Scan for the cell matching the given text and deliver its (x, y) coordinate at center. 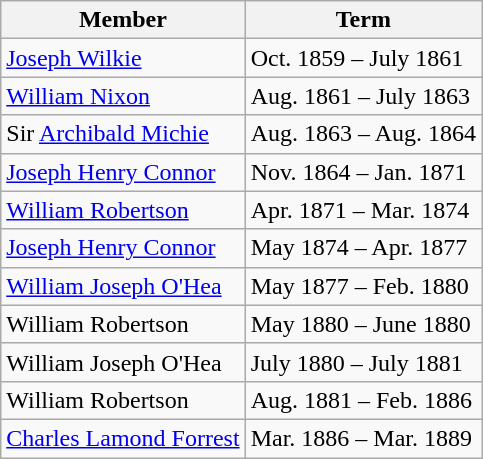
William Nixon (123, 96)
Aug. 1861 – July 1863 (363, 96)
Charles Lamond Forrest (123, 438)
July 1880 – July 1881 (363, 362)
May 1874 – Apr. 1877 (363, 248)
May 1880 – June 1880 (363, 324)
Apr. 1871 – Mar. 1874 (363, 210)
Member (123, 20)
Nov. 1864 – Jan. 1871 (363, 172)
May 1877 – Feb. 1880 (363, 286)
Oct. 1859 – July 1861 (363, 58)
Aug. 1881 – Feb. 1886 (363, 400)
Joseph Wilkie (123, 58)
Mar. 1886 – Mar. 1889 (363, 438)
Sir Archibald Michie (123, 134)
Aug. 1863 – Aug. 1864 (363, 134)
Term (363, 20)
